Return [X, Y] of the center of cell containing provided text 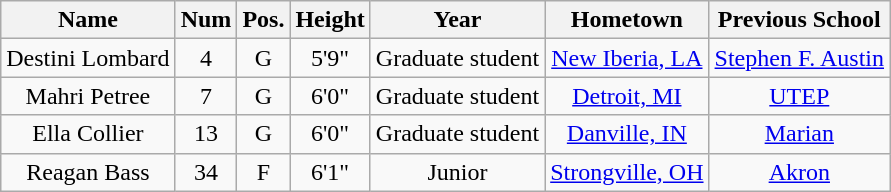
13 [206, 134]
6'1" [330, 172]
Pos. [264, 20]
5'9" [330, 58]
Mahri Petree [88, 96]
4 [206, 58]
Num [206, 20]
Year [457, 20]
Hometown [627, 20]
Ella Collier [88, 134]
F [264, 172]
Marian [799, 134]
34 [206, 172]
UTEP [799, 96]
7 [206, 96]
New Iberia, LA [627, 58]
Reagan Bass [88, 172]
Junior [457, 172]
Previous School [799, 20]
Height [330, 20]
Strongville, OH [627, 172]
Detroit, MI [627, 96]
Name [88, 20]
Stephen F. Austin [799, 58]
Destini Lombard [88, 58]
Danville, IN [627, 134]
Akron [799, 172]
